Identify which cell holds the provided text, then report its (x, y) central coordinate. 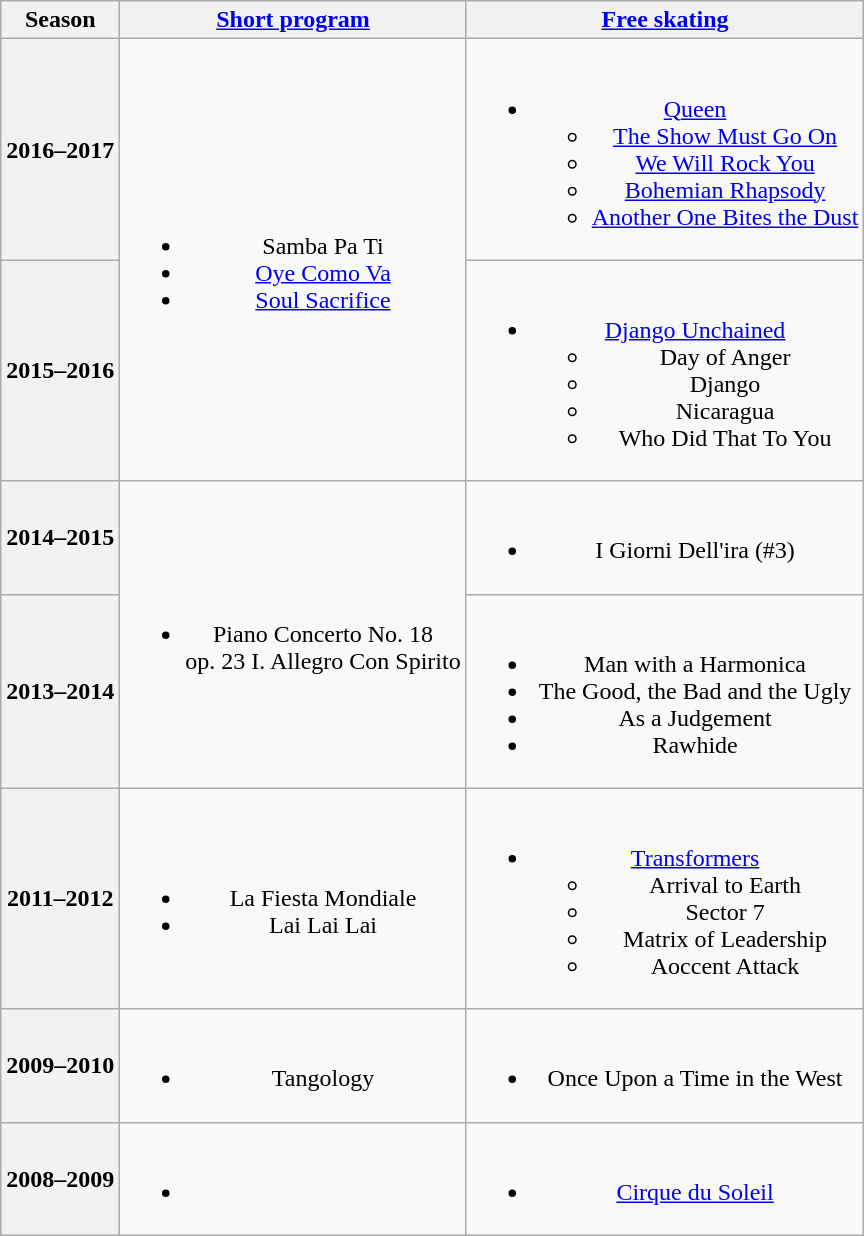
2008–2009 (60, 1178)
La Fiesta Mondiale Lai Lai Lai (293, 898)
QueenThe Show Must Go OnWe Will Rock YouBohemian RhapsodyAnother One Bites the Dust (665, 150)
Once Upon a Time in the West (665, 1066)
Short program (293, 20)
Cirque du Soleil (665, 1178)
2015–2016 (60, 370)
Man with a Harmonica The Good, the Bad and the Ugly As a Judgement Rawhide (665, 691)
2011–2012 (60, 898)
2014–2015 (60, 538)
Django UnchainedDay of Anger Django Nicaragua Who Did That To You (665, 370)
I Giorni Dell'ira (#3) (665, 538)
2009–2010 (60, 1066)
Transformers Arrival to EarthSector 7Matrix of LeadershipAoccent Attack (665, 898)
2016–2017 (60, 150)
Free skating (665, 20)
Piano Concerto No. 18 op. 23 I. Allegro Con Spirito (293, 634)
2013–2014 (60, 691)
Tangology (293, 1066)
Season (60, 20)
Samba Pa Ti Oye Como Va Soul Sacrifice (293, 260)
